For the text-containing cell, return its midpoint in (x, y) coordinate format. 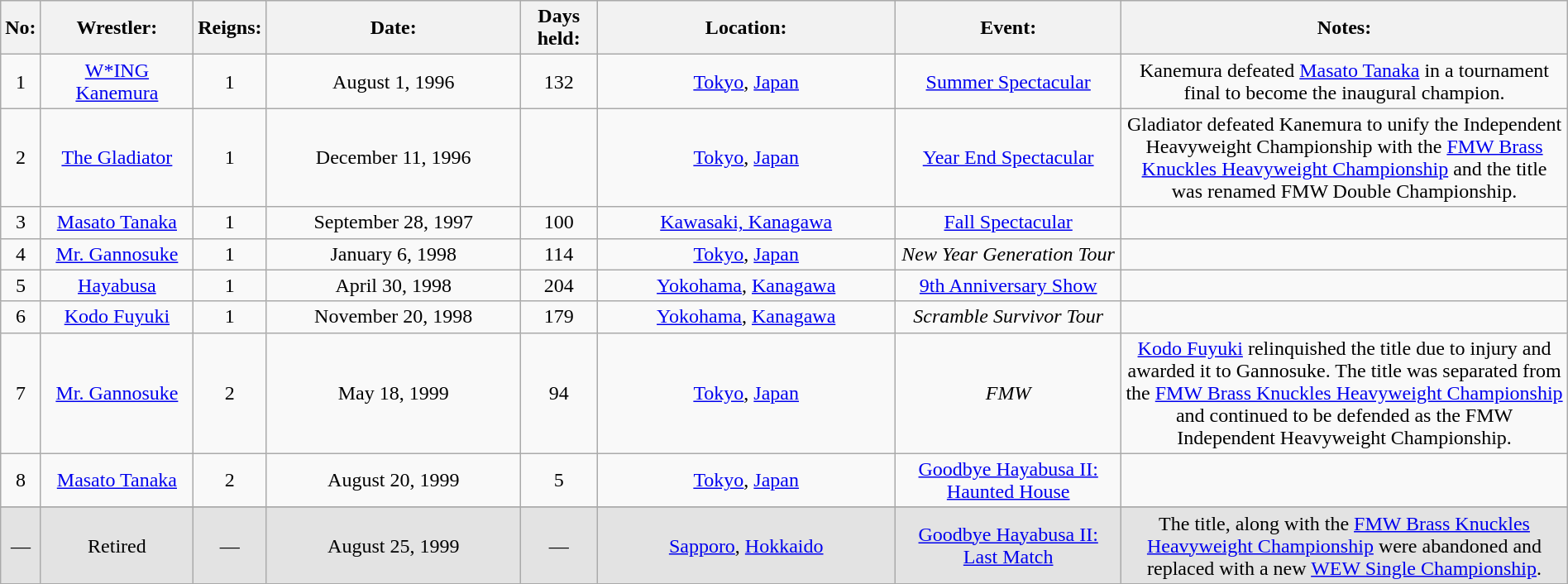
Reigns: (230, 28)
Retired (117, 545)
September 28, 1997 (394, 223)
Wrestler: (117, 28)
204 (558, 285)
August 25, 1999 (394, 545)
132 (558, 81)
August 20, 1999 (394, 480)
Hayabusa (117, 285)
The title, along with the FMW Brass Knuckles Heavyweight Championship were abandoned and replaced with a new WEW Single Championship. (1345, 545)
Notes: (1345, 28)
3 (21, 223)
Days held: (558, 28)
January 6, 1998 (394, 254)
May 18, 1999 (394, 393)
No: (21, 28)
114 (558, 254)
Scramble Survivor Tour (1009, 317)
6 (21, 317)
New Year Generation Tour (1009, 254)
November 20, 1998 (394, 317)
Location: (746, 28)
Summer Spectacular (1009, 81)
Event: (1009, 28)
The Gladiator (117, 157)
8 (21, 480)
9th Anniversary Show (1009, 285)
Goodbye Hayabusa II: Last Match (1009, 545)
100 (558, 223)
Kanemura defeated Masato Tanaka in a tournament final to become the inaugural champion. (1345, 81)
4 (21, 254)
December 11, 1996 (394, 157)
94 (558, 393)
April 30, 1998 (394, 285)
Kawasaki, Kanagawa (746, 223)
Date: (394, 28)
7 (21, 393)
Goodbye Hayabusa II: Haunted House (1009, 480)
W*ING Kanemura (117, 81)
August 1, 1996 (394, 81)
Year End Spectacular (1009, 157)
FMW (1009, 393)
179 (558, 317)
Kodo Fuyuki (117, 317)
Fall Spectacular (1009, 223)
Sapporo, Hokkaido (746, 545)
